Capture the cell that displays the provided text and extract its (x, y) central coordinate. 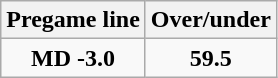
Pregame line (74, 20)
MD -3.0 (74, 58)
Over/under (210, 20)
59.5 (210, 58)
